Extract the (x, y) coordinate from the center of the cell holding the provided text.  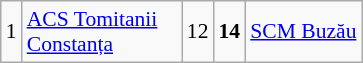
14 (230, 32)
12 (198, 32)
ACS Tomitanii Constanța (102, 32)
1 (12, 32)
SCM Buzău (303, 32)
